Locate the cell with the specified text and output its [x, y] center coordinate. 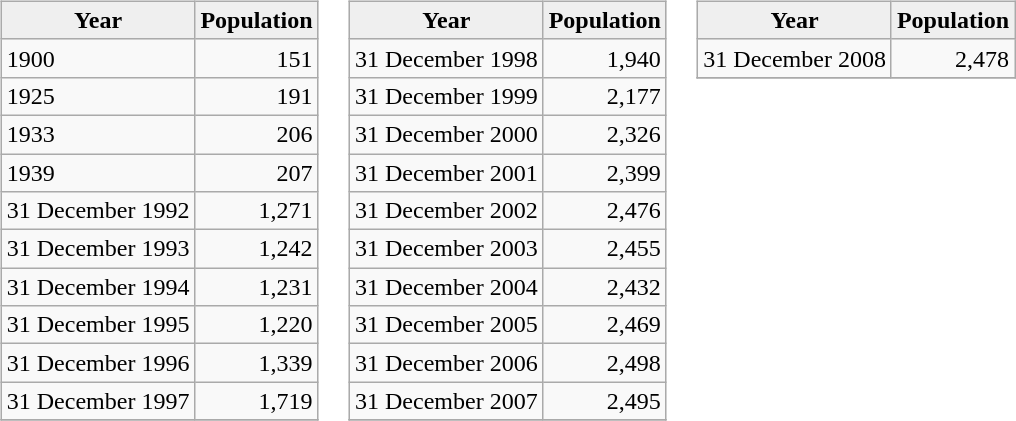
1,339 [256, 363]
31 December 1994 [98, 287]
1925 [98, 96]
2,455 [604, 249]
31 December 2002 [447, 211]
31 December 2006 [447, 363]
31 December 2008 [795, 58]
31 December 2001 [447, 173]
151 [256, 58]
1,220 [256, 325]
1,242 [256, 249]
2,432 [604, 287]
31 December 2003 [447, 249]
2,177 [604, 96]
1933 [98, 134]
2,476 [604, 211]
1,940 [604, 58]
2,326 [604, 134]
1939 [98, 173]
191 [256, 96]
206 [256, 134]
31 December 1999 [447, 96]
31 December 1998 [447, 58]
2,498 [604, 363]
31 December 2007 [447, 401]
1,271 [256, 211]
1,231 [256, 287]
31 December 2005 [447, 325]
31 December 1992 [98, 211]
31 December 2000 [447, 134]
2,478 [952, 58]
207 [256, 173]
31 December 1995 [98, 325]
31 December 1997 [98, 401]
2,469 [604, 325]
1900 [98, 58]
31 December 1993 [98, 249]
31 December 2004 [447, 287]
2,399 [604, 173]
1,719 [256, 401]
2,495 [604, 401]
31 December 1996 [98, 363]
